Capture the cell that displays the provided text and extract its (x, y) central coordinate. 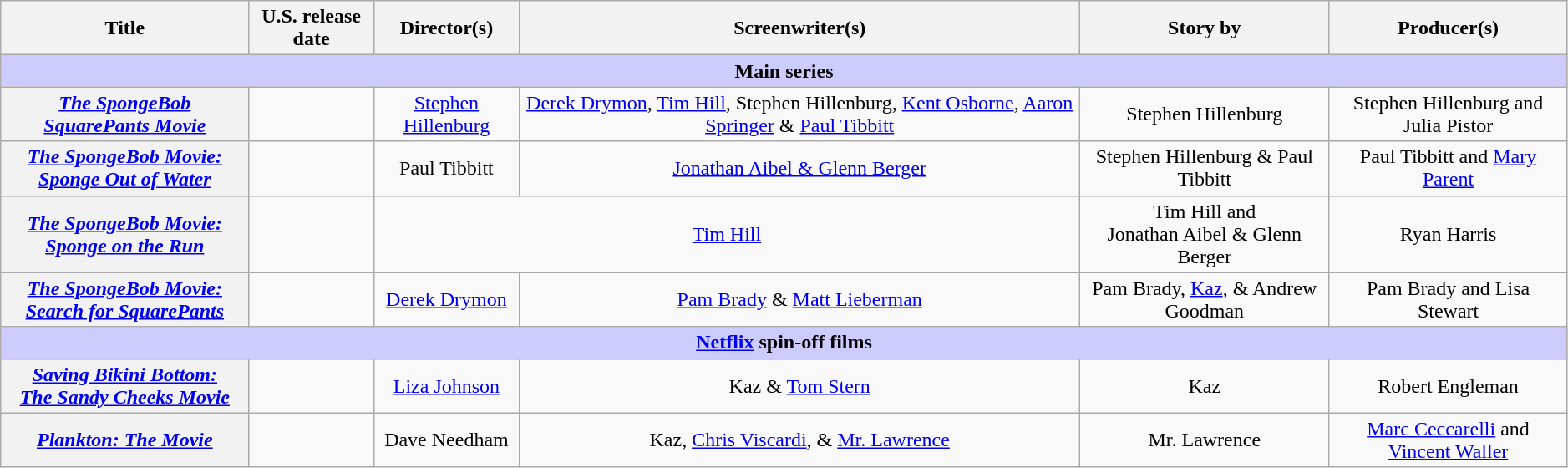
Pam Brady & Matt Lieberman (800, 299)
Producer(s) (1449, 28)
Tim Hill andJonathan Aibel & Glenn Berger (1205, 234)
Pam Brady, Kaz, & Andrew Goodman (1205, 299)
Title (125, 28)
The SpongeBob Movie:Sponge on the Run (125, 234)
Jonathan Aibel & Glenn Berger (800, 169)
Screenwriter(s) (800, 28)
U.S. release date (311, 28)
Dave Needham (446, 440)
Mr. Lawrence (1205, 440)
The SpongeBob SquarePants Movie (125, 114)
Plankton: The Movie (125, 440)
Liza Johnson (446, 386)
Paul Tibbitt and Mary Parent (1449, 169)
The SpongeBob Movie:Sponge Out of Water (125, 169)
Director(s) (446, 28)
Kaz & Tom Stern (800, 386)
Derek Drymon, Tim Hill, Stephen Hillenburg, Kent Osborne, Aaron Springer & Paul Tibbitt (800, 114)
Main series (784, 71)
Story by (1205, 28)
Derek Drymon (446, 299)
Robert Engleman (1449, 386)
Paul Tibbitt (446, 169)
Stephen Hillenburg & Paul Tibbitt (1205, 169)
Tim Hill (727, 234)
Kaz, Chris Viscardi, & Mr. Lawrence (800, 440)
The SpongeBob Movie:Search for SquarePants (125, 299)
Stephen Hillenburg and Julia Pistor (1449, 114)
Pam Brady and Lisa Stewart (1449, 299)
Ryan Harris (1449, 234)
Saving Bikini Bottom:The Sandy Cheeks Movie (125, 386)
Netflix spin-off films (784, 343)
Kaz (1205, 386)
Marc Ceccarelli and Vincent Waller (1449, 440)
